Capture the cell that displays the provided text and extract its (X, Y) central coordinate. 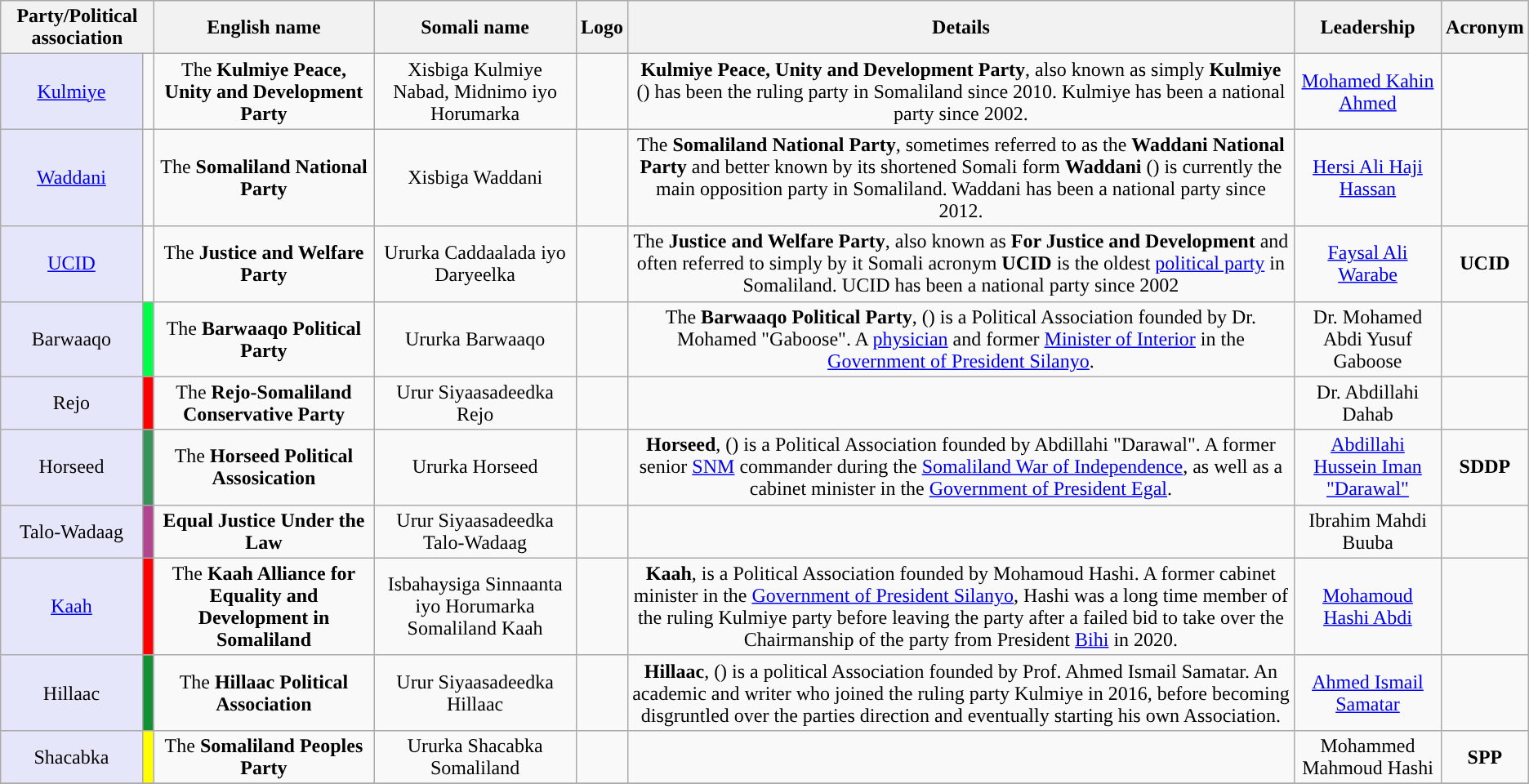
The Horseed Political Assosication (264, 467)
Rejo (72, 403)
Hersi Ali Haji Hassan (1367, 178)
Xisbiga Waddani (475, 178)
Xisbiga Kulmiye Nabad, Midnimo iyo Horumarka (475, 91)
Faysal Ali Warabe (1367, 264)
The Rejo-Somaliland Conservative Party (264, 403)
Waddani (72, 178)
Ururka Barwaaqo (475, 339)
Ahmed Ismail Samatar (1367, 693)
Urur Siyaasadeedka Hillaac (475, 693)
Barwaaqo (72, 339)
Urur Siyaasadeedka Talo-Wadaag (475, 531)
Mohamed Kahin Ahmed (1367, 91)
Kulmiye (72, 91)
Ururka Caddaalada iyo Daryeelka (475, 264)
The Somaliland National Party (264, 178)
Leadership (1367, 28)
Hillaac (72, 693)
SPP (1485, 756)
The Barwaaqo Political Party (264, 339)
Logo (601, 28)
Isbahaysiga Sinnaanta iyo Horumarka Somaliland Kaah (475, 606)
The Justice and Welfare Party (264, 264)
Ururka Shacabka Somaliland (475, 756)
Ururka Horseed (475, 467)
English name (264, 28)
The Kaah Alliance for Equality and Development in Somaliland (264, 606)
Horseed (72, 467)
Urur Siyaasadeedka Rejo (475, 403)
Abdillahi Hussein Iman "Darawal" (1367, 467)
Details (961, 28)
Dr. Abdillahi Dahab (1367, 403)
Kaah (72, 606)
SDDP (1485, 467)
Talo-Wadaag (72, 531)
Dr. Mohamed Abdi Yusuf Gaboose (1367, 339)
The Somaliland Peoples Party (264, 756)
Shacabka (72, 756)
The Kulmiye Peace, Unity and Development Party (264, 91)
Acronym (1485, 28)
Ibrahim Mahdi Buuba (1367, 531)
Equal Justice Under the Law (264, 531)
Somali name (475, 28)
Mohammed Mahmoud Hashi (1367, 756)
Mohamoud Hashi Abdi (1367, 606)
The Hillaac Political Association (264, 693)
Party/Political association (77, 28)
